Search for the cell housing the specified text and yield its (x, y) center coordinate. 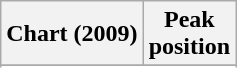
Chart (2009) (72, 34)
Peakposition (189, 34)
